Return the (x, y) coordinate for the center point of the cell that contains the specified text.  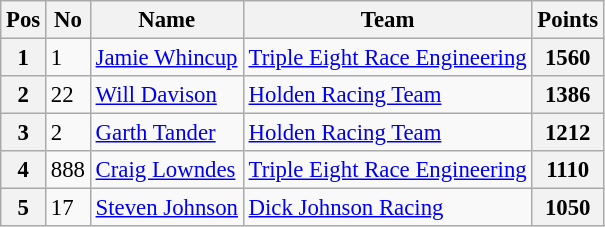
Craig Lowndes (166, 170)
No (68, 20)
1110 (568, 170)
Dick Johnson Racing (388, 208)
3 (24, 133)
17 (68, 208)
Jamie Whincup (166, 58)
1050 (568, 208)
5 (24, 208)
1386 (568, 95)
888 (68, 170)
Points (568, 20)
1560 (568, 58)
Steven Johnson (166, 208)
Garth Tander (166, 133)
Name (166, 20)
1212 (568, 133)
Will Davison (166, 95)
Pos (24, 20)
4 (24, 170)
22 (68, 95)
Team (388, 20)
